Identify which cell holds the provided text, then report its [x, y] central coordinate. 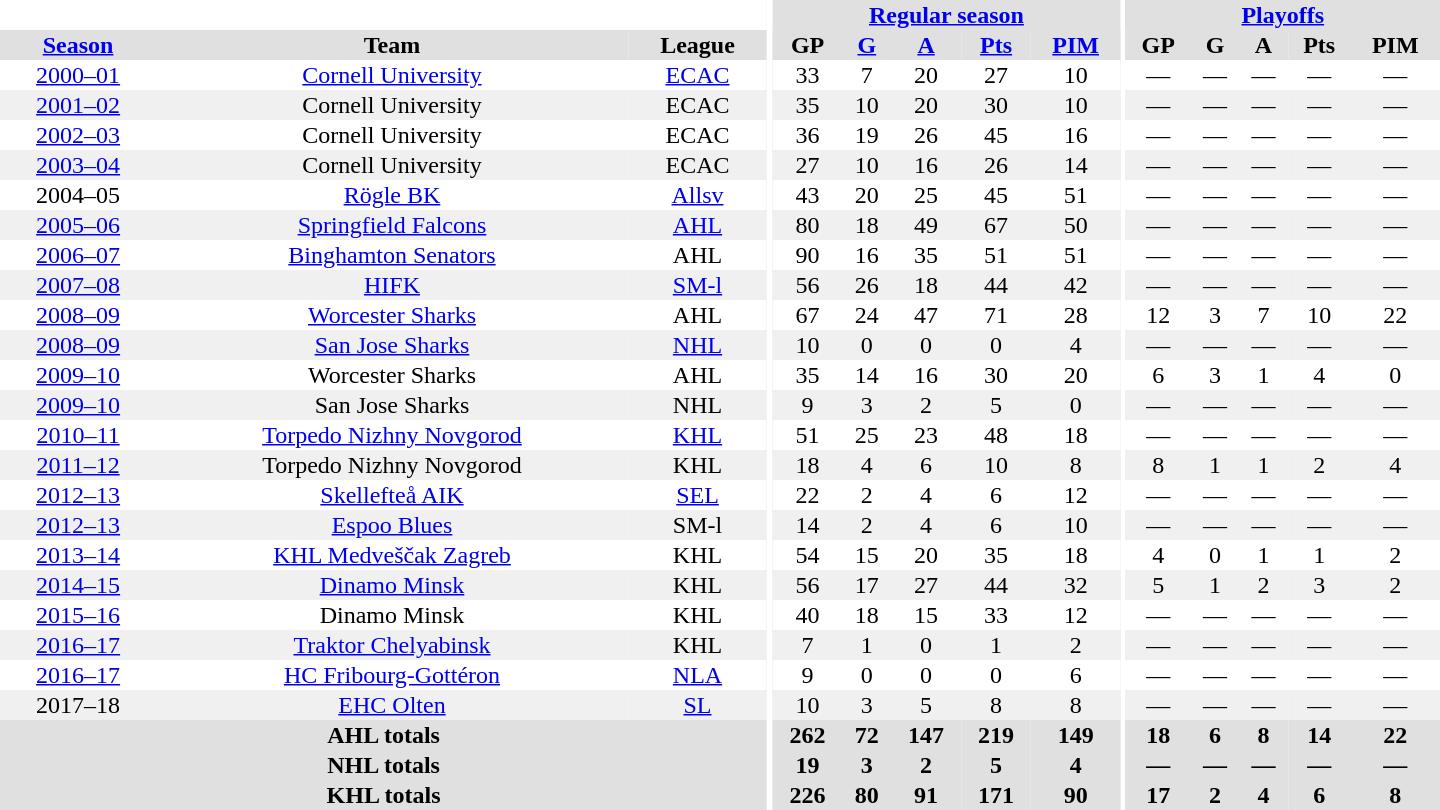
HIFK [392, 285]
40 [808, 615]
EHC Olten [392, 705]
262 [808, 735]
2001–02 [78, 105]
32 [1076, 585]
Springfield Falcons [392, 225]
Traktor Chelyabinsk [392, 645]
71 [996, 315]
50 [1076, 225]
KHL totals [384, 795]
147 [926, 735]
48 [996, 435]
KHL Medveščak Zagreb [392, 555]
54 [808, 555]
23 [926, 435]
Skellefteå AIK [392, 495]
2004–05 [78, 195]
149 [1076, 735]
42 [1076, 285]
2003–04 [78, 165]
43 [808, 195]
2005–06 [78, 225]
72 [867, 735]
219 [996, 735]
NLA [698, 675]
Season [78, 45]
2014–15 [78, 585]
226 [808, 795]
36 [808, 135]
24 [867, 315]
49 [926, 225]
171 [996, 795]
Playoffs [1283, 15]
Allsv [698, 195]
2010–11 [78, 435]
HC Fribourg-Gottéron [392, 675]
Espoo Blues [392, 525]
2015–16 [78, 615]
91 [926, 795]
AHL totals [384, 735]
League [698, 45]
2011–12 [78, 465]
2007–08 [78, 285]
Rögle BK [392, 195]
2013–14 [78, 555]
2017–18 [78, 705]
47 [926, 315]
28 [1076, 315]
SL [698, 705]
2002–03 [78, 135]
SEL [698, 495]
Team [392, 45]
Regular season [947, 15]
Binghamton Senators [392, 255]
2006–07 [78, 255]
NHL totals [384, 765]
2000–01 [78, 75]
